Capture the cell that displays the provided text and extract its (X, Y) central coordinate. 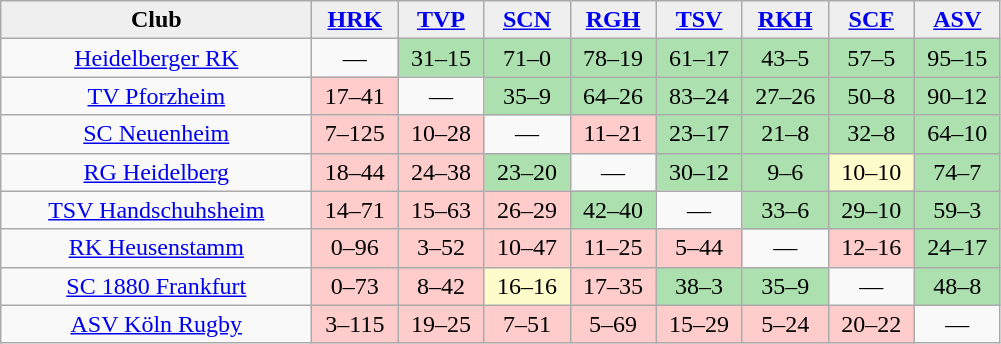
RG Heidelberg (156, 172)
57–5 (871, 58)
5–24 (785, 324)
16–16 (527, 286)
9–6 (785, 172)
SCN (527, 20)
71–0 (527, 58)
18–44 (355, 172)
TSV Handschuhsheim (156, 210)
3–52 (441, 248)
74–7 (957, 172)
TVP (441, 20)
RKH (785, 20)
SCF (871, 20)
21–8 (785, 134)
10–47 (527, 248)
RK Heusenstamm (156, 248)
90–12 (957, 96)
10–10 (871, 172)
12–16 (871, 248)
10–28 (441, 134)
26–29 (527, 210)
5–69 (613, 324)
SC Neuenheim (156, 134)
17–41 (355, 96)
ASV (957, 20)
83–24 (699, 96)
43–5 (785, 58)
61–17 (699, 58)
33–6 (785, 210)
15–29 (699, 324)
7–125 (355, 134)
24–38 (441, 172)
95–15 (957, 58)
64–26 (613, 96)
TV Pforzheim (156, 96)
31–15 (441, 58)
0–96 (355, 248)
29–10 (871, 210)
50–8 (871, 96)
5–44 (699, 248)
48–8 (957, 286)
30–12 (699, 172)
7–51 (527, 324)
0–73 (355, 286)
15–63 (441, 210)
19–25 (441, 324)
Club (156, 20)
24–17 (957, 248)
3–115 (355, 324)
59–3 (957, 210)
32–8 (871, 134)
RGH (613, 20)
11–25 (613, 248)
SC 1880 Frankfurt (156, 286)
TSV (699, 20)
ASV Köln Rugby (156, 324)
42–40 (613, 210)
8–42 (441, 286)
HRK (355, 20)
Heidelberger RK (156, 58)
20–22 (871, 324)
78–19 (613, 58)
27–26 (785, 96)
23–17 (699, 134)
14–71 (355, 210)
17–35 (613, 286)
23–20 (527, 172)
38–3 (699, 286)
64–10 (957, 134)
11–21 (613, 134)
